Capture the cell that displays the provided text and extract its (x, y) central coordinate. 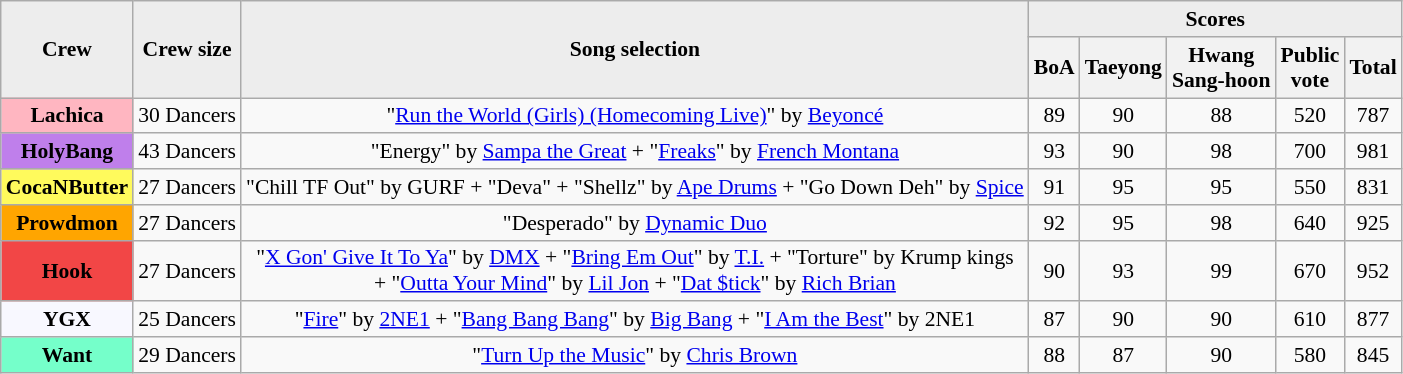
610 (1310, 320)
640 (1310, 223)
925 (1372, 223)
89 (1054, 116)
99 (1222, 270)
HwangSang-hoon (1222, 68)
Want (67, 355)
25 Dancers (187, 320)
Scores (1216, 19)
CocaNButter (67, 187)
Prowdmon (67, 223)
981 (1372, 152)
"Turn Up the Music" by Chris Brown (635, 355)
29 Dancers (187, 355)
BoA (1054, 68)
700 (1310, 152)
Crew size (187, 50)
"Energy" by Sampa the Great + "Freaks" by French Montana (635, 152)
Crew (67, 50)
92 (1054, 223)
Publicvote (1310, 68)
952 (1372, 270)
845 (1372, 355)
YGX (67, 320)
520 (1310, 116)
831 (1372, 187)
"Fire" by 2NE1 + "Bang Bang Bang" by Big Bang + "I Am the Best" by 2NE1 (635, 320)
"Chill TF Out" by GURF + "Deva" + "Shellz" by Ape Drums + "Go Down Deh" by Spice (635, 187)
580 (1310, 355)
Song selection (635, 50)
30 Dancers (187, 116)
787 (1372, 116)
43 Dancers (187, 152)
670 (1310, 270)
877 (1372, 320)
Taeyong (1124, 68)
91 (1054, 187)
"Desperado" by Dynamic Duo (635, 223)
Hook (67, 270)
"X Gon' Give It To Ya" by DMX + "Bring Em Out" by T.I. + "Torture" by Krump kings + "Outta Your Mind" by Lil Jon + "Dat $tick" by Rich Brian (635, 270)
Lachica (67, 116)
HolyBang (67, 152)
Total (1372, 68)
550 (1310, 187)
"Run the World (Girls) (Homecoming Live)" by Beyoncé (635, 116)
